Determine the (x, y) coordinate at the center of the cell enclosing the given text.  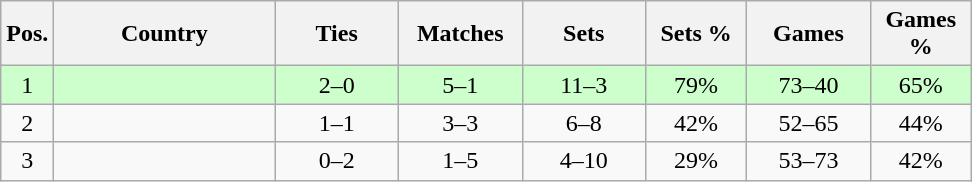
52–65 (809, 123)
11–3 (584, 85)
3 (28, 161)
1–5 (460, 161)
Sets % (696, 34)
5–1 (460, 85)
Sets (584, 34)
29% (696, 161)
65% (920, 85)
2 (28, 123)
1–1 (337, 123)
44% (920, 123)
73–40 (809, 85)
4–10 (584, 161)
53–73 (809, 161)
Games (809, 34)
Country (164, 34)
6–8 (584, 123)
Games % (920, 34)
Pos. (28, 34)
0–2 (337, 161)
79% (696, 85)
3–3 (460, 123)
2–0 (337, 85)
Ties (337, 34)
Matches (460, 34)
1 (28, 85)
